Search for the cell housing the specified text and yield its [X, Y] center coordinate. 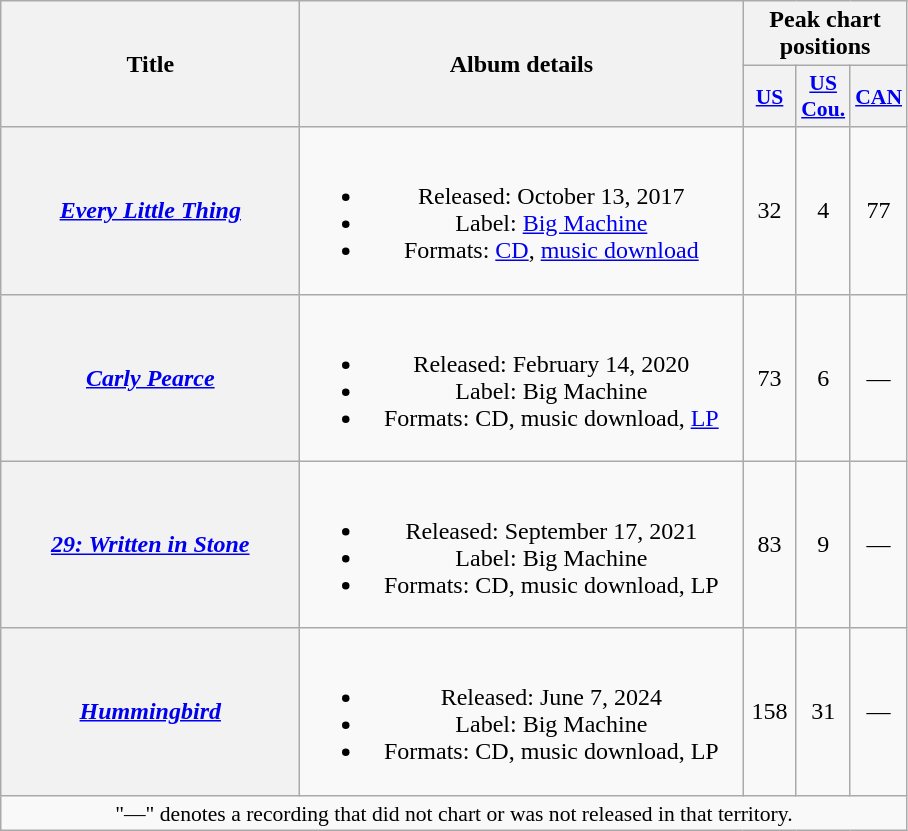
Album details [522, 64]
Released: February 14, 2020Label: Big MachineFormats: CD, music download, LP [522, 378]
29: Written in Stone [150, 544]
4 [823, 210]
Released: September 17, 2021Label: Big MachineFormats: CD, music download, LP [522, 544]
9 [823, 544]
73 [770, 378]
6 [823, 378]
Released: June 7, 2024Label: Big MachineFormats: CD, music download, LP [522, 712]
158 [770, 712]
USCou. [823, 96]
Every Little Thing [150, 210]
Peak chart positions [825, 34]
31 [823, 712]
Released: October 13, 2017Label: Big MachineFormats: CD, music download [522, 210]
83 [770, 544]
Carly Pearce [150, 378]
77 [878, 210]
CAN [878, 96]
Hummingbird [150, 712]
32 [770, 210]
"—" denotes a recording that did not chart or was not released in that territory. [454, 813]
Title [150, 64]
US [770, 96]
